Search for the cell housing the specified text and yield its (X, Y) center coordinate. 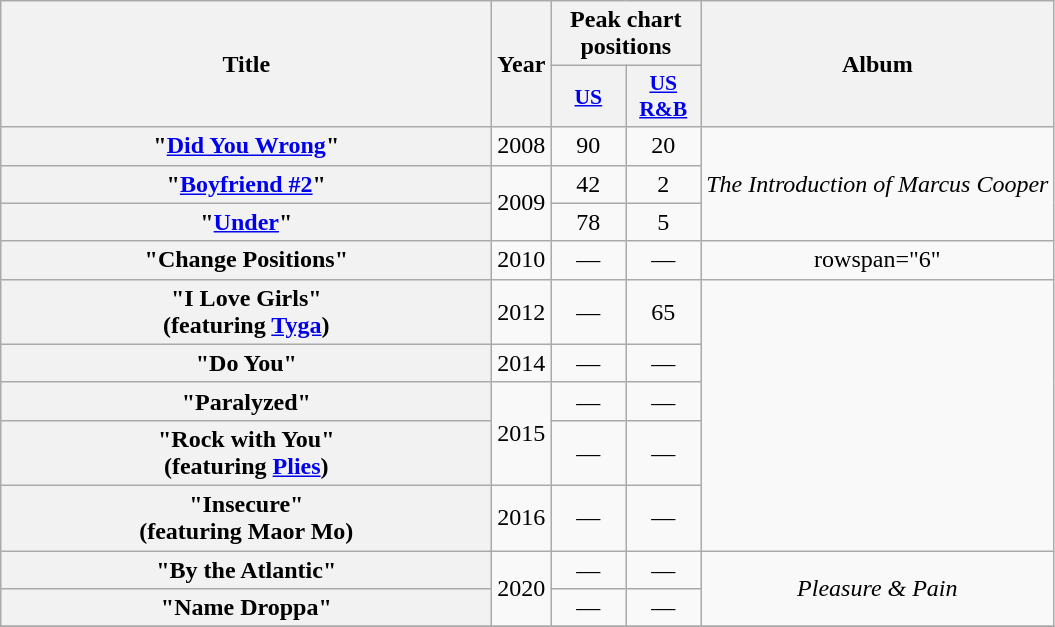
"Name Droppa" (246, 608)
US (588, 96)
"Did You Wrong" (246, 146)
2008 (522, 146)
"I Love Girls"(featuring Tyga) (246, 312)
Year (522, 64)
90 (588, 146)
"Boyfriend #2" (246, 184)
2015 (522, 434)
65 (664, 312)
"Insecure"(featuring Maor Mo) (246, 518)
"Paralyzed" (246, 401)
"Change Positions" (246, 260)
20 (664, 146)
rowspan="6" (878, 260)
2012 (522, 312)
2 (664, 184)
2014 (522, 363)
2009 (522, 203)
78 (588, 222)
USR&B (664, 96)
5 (664, 222)
42 (588, 184)
2016 (522, 518)
Peak chart positions (626, 34)
"Rock with You"(featuring Plies) (246, 452)
"Do You" (246, 363)
Album (878, 64)
Pleasure & Pain (878, 588)
Title (246, 64)
"By the Atlantic" (246, 569)
"Under" (246, 222)
2010 (522, 260)
2020 (522, 588)
The Introduction of Marcus Cooper (878, 184)
